Detect which cell encompasses the target text, then output its (x, y) center coordinate. 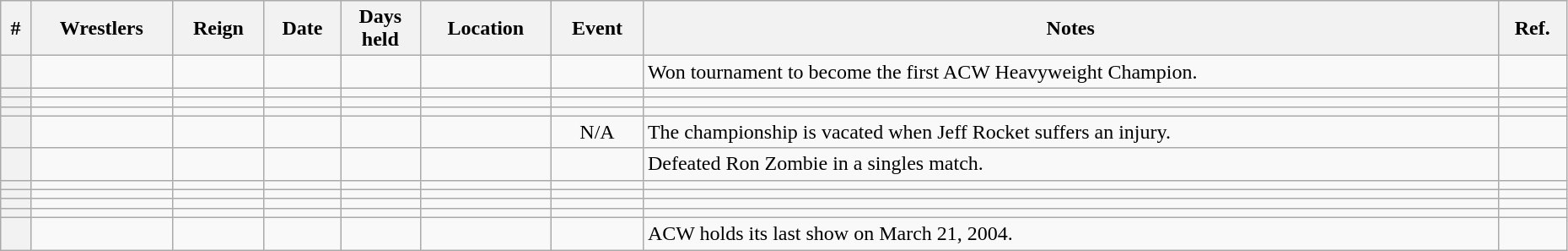
Location (486, 29)
Wrestlers (101, 29)
Won tournament to become the first ACW Heavyweight Champion. (1070, 72)
The championship is vacated when Jeff Rocket suffers an injury. (1070, 132)
Event (597, 29)
# (15, 29)
Notes (1070, 29)
ACW holds its last show on March 21, 2004. (1070, 233)
N/A (597, 132)
Ref. (1532, 29)
Daysheld (380, 29)
Date (302, 29)
Reign (219, 29)
Defeated Ron Zombie in a singles match. (1070, 164)
